Find where the given text appears and provide that cell's center as (X, Y) coordinate. 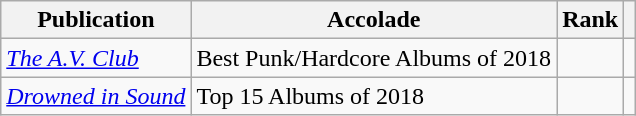
Rank (590, 20)
Accolade (374, 20)
Drowned in Sound (96, 96)
Best Punk/Hardcore Albums of 2018 (374, 58)
Top 15 Albums of 2018 (374, 96)
Publication (96, 20)
The A.V. Club (96, 58)
